Pinpoint the cell where the given text exists, returning its (x, y) midpoint coordinate. 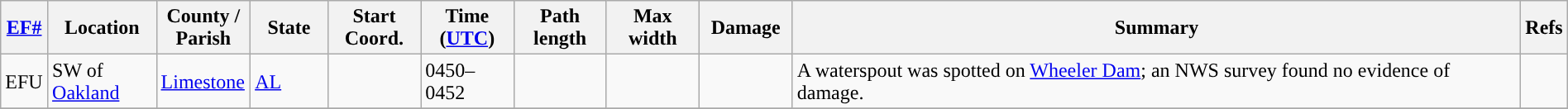
EFU (25, 81)
Start Coord. (374, 28)
SW of Oakland (103, 81)
State (289, 28)
Refs (1544, 28)
Limestone (203, 81)
Path length (560, 28)
Max width (653, 28)
0450–0452 (467, 81)
County / Parish (203, 28)
Damage (746, 28)
A waterspout was spotted on Wheeler Dam; an NWS survey found no evidence of damage. (1156, 81)
Location (103, 28)
Time (UTC) (467, 28)
AL (289, 81)
EF# (25, 28)
Summary (1156, 28)
